Identify which cell holds the provided text, then report its (x, y) central coordinate. 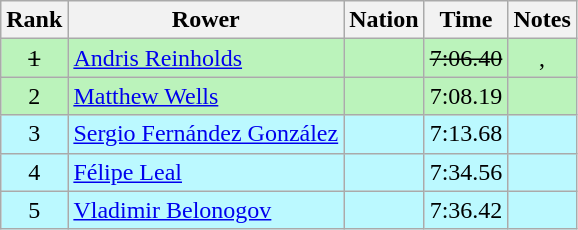
Vladimir Belonogov (206, 210)
Rank (34, 20)
5 (34, 210)
Sergio Fernández González (206, 134)
Matthew Wells (206, 96)
Rower (206, 20)
7:06.40 (466, 58)
Andris Reinholds (206, 58)
1 (34, 58)
7:34.56 (466, 172)
, (542, 58)
Félipe Leal (206, 172)
Nation (384, 20)
7:36.42 (466, 210)
2 (34, 96)
Notes (542, 20)
3 (34, 134)
4 (34, 172)
7:08.19 (466, 96)
7:13.68 (466, 134)
Time (466, 20)
